For the text-containing cell, return its midpoint in [x, y] coordinate format. 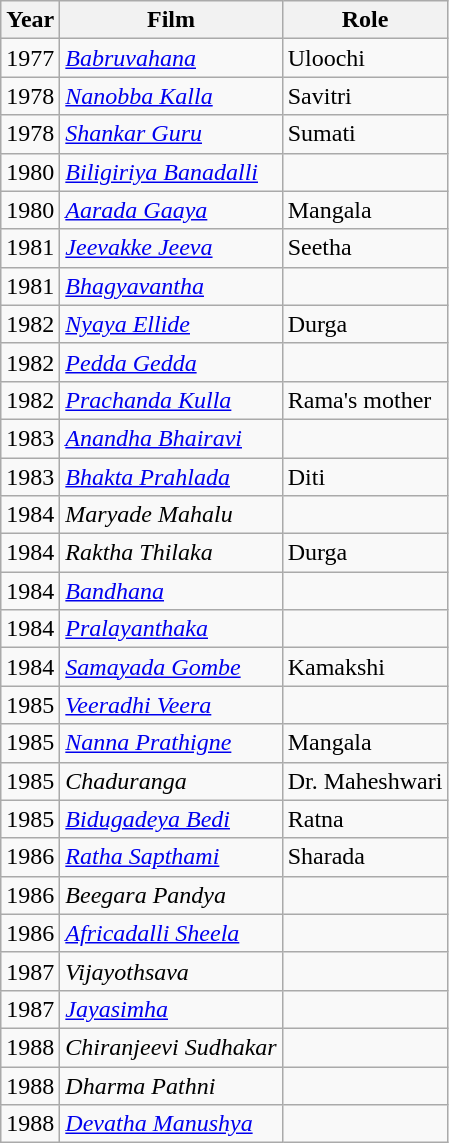
Pedda Gedda [171, 362]
Vijayothsava [171, 971]
Kamakshi [365, 667]
Prachanda Kulla [171, 400]
Anandha Bhairavi [171, 438]
Nanna Prathigne [171, 743]
Bhakta Prahlada [171, 477]
Film [171, 20]
Nyaya Ellide [171, 324]
Devatha Manushya [171, 1124]
Maryade Mahalu [171, 515]
Aarada Gaaya [171, 210]
Ratha Sapthami [171, 857]
Seetha [365, 248]
Dharma Pathni [171, 1085]
Diti [365, 477]
1977 [30, 58]
Samayada Gombe [171, 667]
Babruvahana [171, 58]
Jeevakke Jeeva [171, 248]
Africadalli Sheela [171, 933]
Sumati [365, 134]
Year [30, 20]
Veeradhi Veera [171, 705]
Sharada [365, 857]
Biligiriya Banadalli [171, 172]
Role [365, 20]
Jayasimha [171, 1009]
Raktha Thilaka [171, 553]
Ratna [365, 819]
Shankar Guru [171, 134]
Pralayanthaka [171, 629]
Nanobba Kalla [171, 96]
Dr. Maheshwari [365, 781]
Savitri [365, 96]
Bandhana [171, 591]
Uloochi [365, 58]
Bhagyavantha [171, 286]
Rama's mother [365, 400]
Beegara Pandya [171, 895]
Chaduranga [171, 781]
Bidugadeya Bedi [171, 819]
Chiranjeevi Sudhakar [171, 1047]
